Provide the [X, Y] coordinate of the cell's center where the given text is located.  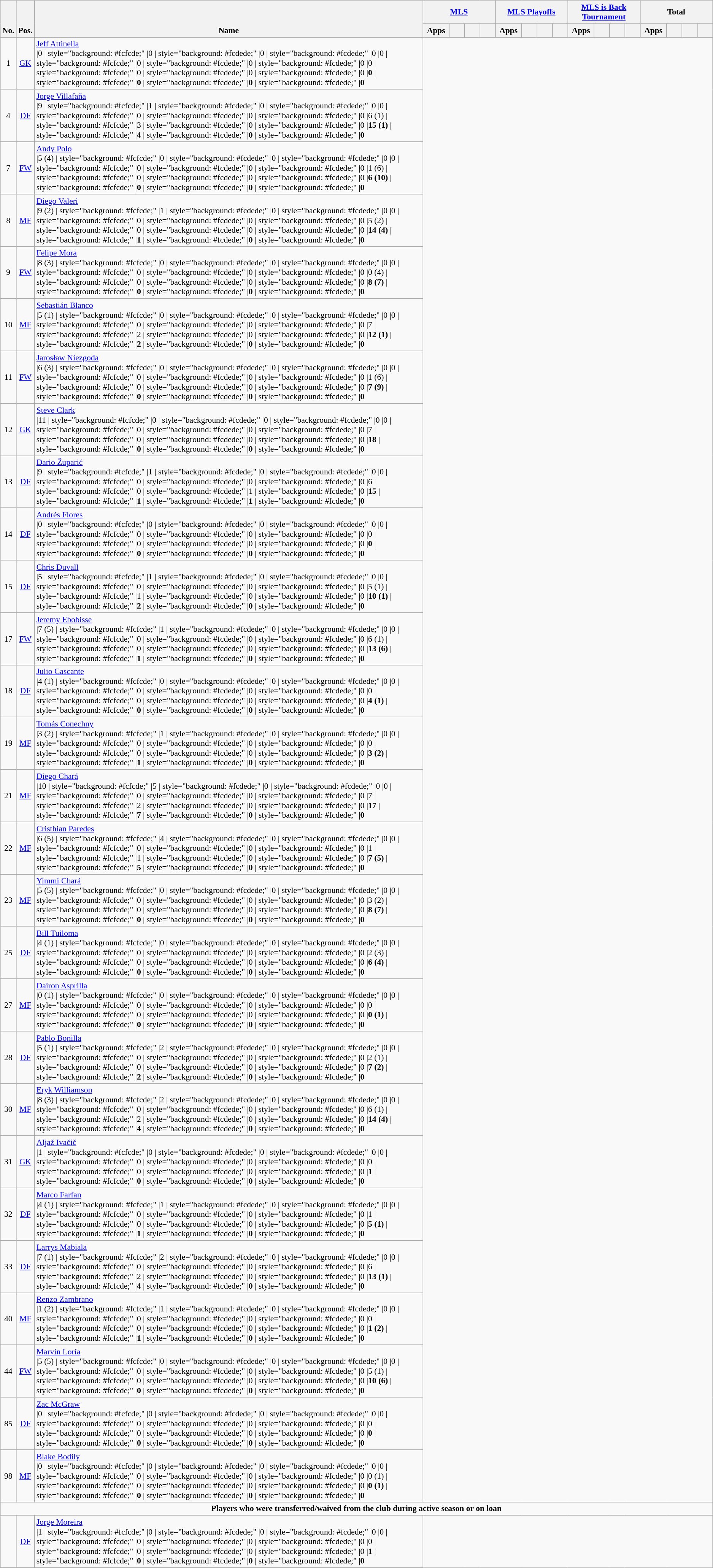
40 [8, 1319]
13 [8, 482]
30 [8, 1110]
Pos. [25, 19]
28 [8, 1057]
31 [8, 1162]
27 [8, 1005]
7 [8, 168]
98 [8, 1476]
9 [8, 273]
Name [229, 19]
1 [8, 63]
Total [676, 12]
17 [8, 639]
Players who were transferred/waived from the club during active season or on loan [357, 1509]
21 [8, 796]
MLS Playoffs [531, 12]
23 [8, 901]
18 [8, 691]
MLS is Back Tournament [604, 12]
25 [8, 953]
14 [8, 534]
19 [8, 744]
85 [8, 1424]
44 [8, 1371]
4 [8, 116]
22 [8, 848]
11 [8, 377]
15 [8, 587]
8 [8, 220]
10 [8, 325]
33 [8, 1267]
MLS [459, 12]
No. [8, 19]
32 [8, 1214]
12 [8, 430]
